For the text-containing cell, return its midpoint in (x, y) coordinate format. 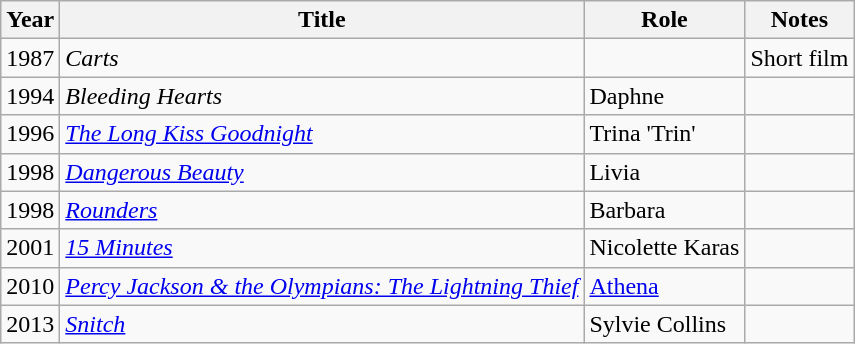
1996 (30, 134)
Rounders (322, 210)
Livia (664, 172)
Athena (664, 286)
Nicolette Karas (664, 248)
Year (30, 20)
Daphne (664, 96)
Percy Jackson & the Olympians: The Lightning Thief (322, 286)
2013 (30, 324)
15 Minutes (322, 248)
Sylvie Collins (664, 324)
Notes (800, 20)
2010 (30, 286)
Short film (800, 58)
Dangerous Beauty (322, 172)
Snitch (322, 324)
Title (322, 20)
1994 (30, 96)
The Long Kiss Goodnight (322, 134)
2001 (30, 248)
Carts (322, 58)
Trina 'Trin' (664, 134)
Barbara (664, 210)
1987 (30, 58)
Bleeding Hearts (322, 96)
Role (664, 20)
